Extract the (x, y) coordinate from the center of the cell holding the provided text.  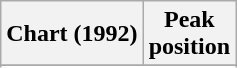
Peakposition (189, 34)
Chart (1992) (72, 34)
